Detect which cell encompasses the target text, then output its [x, y] center coordinate. 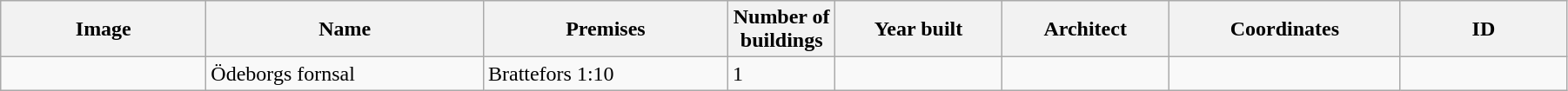
ID [1483, 29]
Image [104, 29]
Architect [1085, 29]
Ödeborgs fornsal [345, 74]
Number ofbuildings [781, 29]
1 [781, 74]
Year built [919, 29]
Name [345, 29]
Brattefors 1:10 [606, 74]
Premises [606, 29]
Coordinates [1284, 29]
